Find where the given text appears and provide that cell's center as (x, y) coordinate. 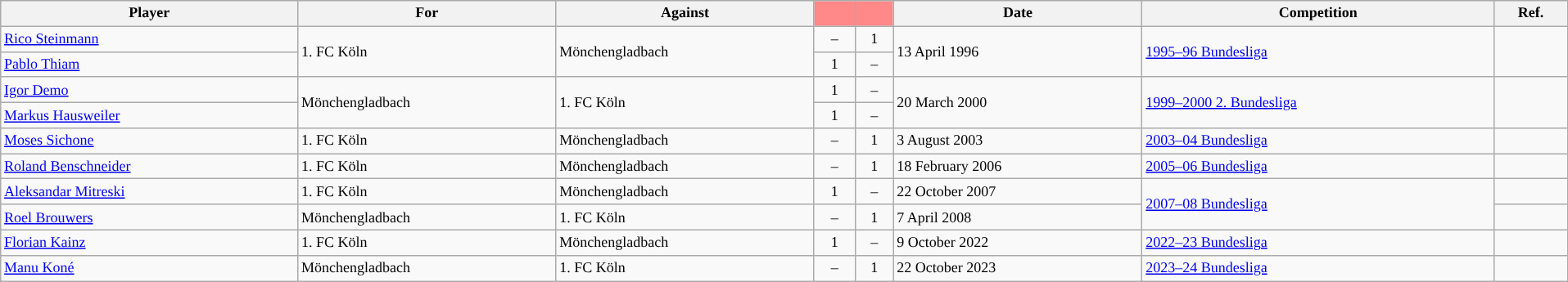
9 October 2022 (1018, 242)
Ref. (1531, 13)
Igor Demo (149, 90)
1999–2000 2. Bundesliga (1318, 102)
1995–96 Bundesliga (1318, 51)
7 April 2008 (1018, 217)
20 March 2000 (1018, 102)
18 February 2006 (1018, 167)
For (427, 13)
2005–06 Bundesliga (1318, 167)
2022–23 Bundesliga (1318, 242)
Against (685, 13)
2023–24 Bundesliga (1318, 268)
22 October 2007 (1018, 191)
22 October 2023 (1018, 268)
Manu Koné (149, 268)
Aleksandar Mitreski (149, 191)
2007–08 Bundesliga (1318, 204)
Roel Brouwers (149, 217)
Moses Sichone (149, 141)
2003–04 Bundesliga (1318, 141)
Roland Benschneider (149, 167)
Competition (1318, 13)
Markus Hausweiler (149, 114)
Player (149, 13)
13 April 1996 (1018, 51)
Rico Steinmann (149, 39)
3 August 2003 (1018, 141)
Florian Kainz (149, 242)
Date (1018, 13)
Pablo Thiam (149, 64)
